Extract the (X, Y) coordinate from the center of the cell holding the provided text.  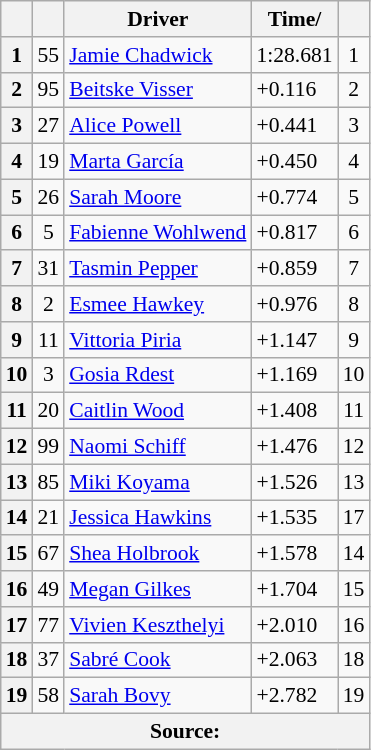
Megan Gilkes (158, 589)
Miki Koyama (158, 482)
Caitlin Wood (158, 411)
Time/ (294, 19)
+2.010 (294, 625)
55 (48, 55)
+1.535 (294, 518)
Source: (186, 732)
49 (48, 589)
99 (48, 447)
Jamie Chadwick (158, 55)
Beitske Visser (158, 90)
Sabré Cook (158, 660)
Jessica Hawkins (158, 518)
+1.147 (294, 340)
+1.704 (294, 589)
Fabienne Wohlwend (158, 233)
+2.782 (294, 696)
Alice Powell (158, 126)
85 (48, 482)
+0.774 (294, 197)
20 (48, 411)
67 (48, 554)
+0.859 (294, 269)
Shea Holbrook (158, 554)
31 (48, 269)
58 (48, 696)
+0.441 (294, 126)
Naomi Schiff (158, 447)
Sarah Bovy (158, 696)
+0.450 (294, 162)
+0.976 (294, 304)
Sarah Moore (158, 197)
Vivien Keszthelyi (158, 625)
+1.578 (294, 554)
37 (48, 660)
+2.063 (294, 660)
Esmee Hawkey (158, 304)
+1.526 (294, 482)
27 (48, 126)
77 (48, 625)
95 (48, 90)
+1.408 (294, 411)
+1.169 (294, 375)
+1.476 (294, 447)
+0.116 (294, 90)
Marta García (158, 162)
Vittoria Piria (158, 340)
26 (48, 197)
1:28.681 (294, 55)
21 (48, 518)
Gosia Rdest (158, 375)
Driver (158, 19)
Tasmin Pepper (158, 269)
+0.817 (294, 233)
